Identify which cell holds the provided text, then report its [x, y] central coordinate. 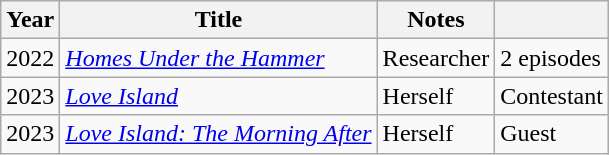
Title [218, 20]
Love Island [218, 96]
2 episodes [552, 58]
Homes Under the Hammer [218, 58]
Researcher [436, 58]
Year [30, 20]
Contestant [552, 96]
Notes [436, 20]
2022 [30, 58]
Love Island: The Morning After [218, 134]
Guest [552, 134]
